Return the [x, y] coordinate for the center point of the cell that contains the specified text.  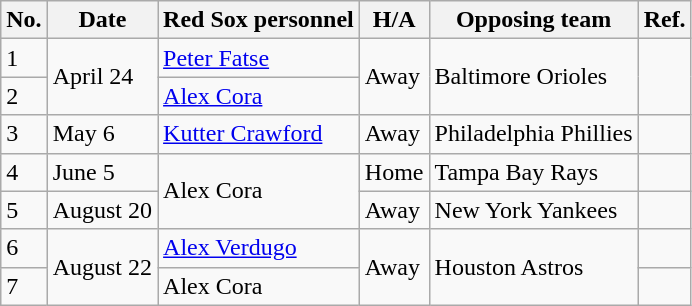
Kutter Crawford [259, 134]
7 [24, 286]
Houston Astros [534, 267]
2 [24, 96]
6 [24, 248]
Red Sox personnel [259, 20]
1 [24, 58]
New York Yankees [534, 210]
Tampa Bay Rays [534, 172]
5 [24, 210]
3 [24, 134]
June 5 [102, 172]
Date [102, 20]
Opposing team [534, 20]
August 20 [102, 210]
April 24 [102, 77]
Peter Fatse [259, 58]
No. [24, 20]
H/A [394, 20]
4 [24, 172]
Alex Verdugo [259, 248]
Home [394, 172]
Philadelphia Phillies [534, 134]
Ref. [664, 20]
August 22 [102, 267]
May 6 [102, 134]
Baltimore Orioles [534, 77]
